Provide the [x, y] coordinate of the cell's center where the given text is located.  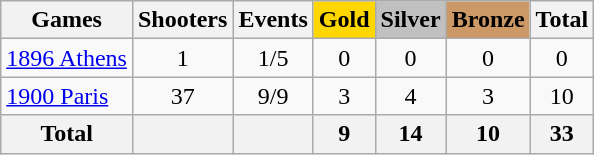
4 [410, 96]
33 [562, 134]
37 [182, 96]
1900 Paris [67, 96]
Silver [410, 20]
9 [344, 134]
Events [273, 20]
Gold [344, 20]
Shooters [182, 20]
1/5 [273, 58]
9/9 [273, 96]
Bronze [488, 20]
1896 Athens [67, 58]
1 [182, 58]
Games [67, 20]
14 [410, 134]
